Capture the cell that displays the provided text and extract its [X, Y] central coordinate. 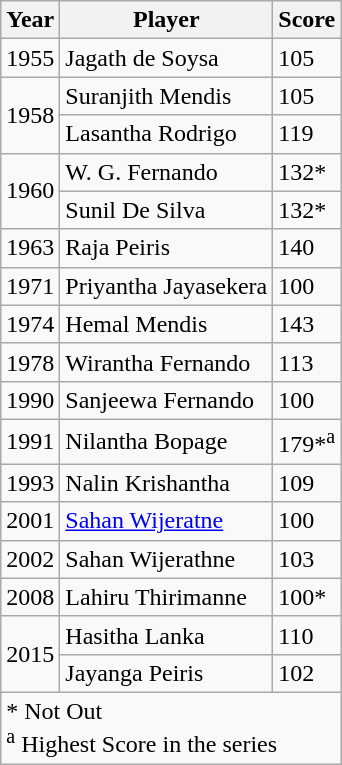
1978 [30, 362]
Sahan Wijerathne [166, 559]
1990 [30, 400]
2002 [30, 559]
Sahan Wijeratne [166, 521]
103 [307, 559]
Wirantha Fernando [166, 362]
143 [307, 324]
Nalin Krishantha [166, 483]
Player [166, 20]
1993 [30, 483]
1991 [30, 442]
179*a [307, 442]
Sanjeewa Fernando [166, 400]
1960 [30, 191]
Lahiru Thirimanne [166, 597]
Hasitha Lanka [166, 635]
2001 [30, 521]
1955 [30, 58]
Lasantha Rodrigo [166, 134]
2015 [30, 654]
1963 [30, 248]
Year [30, 20]
110 [307, 635]
W. G. Fernando [166, 172]
Nilantha Bopage [166, 442]
140 [307, 248]
119 [307, 134]
Score [307, 20]
113 [307, 362]
Raja Peiris [166, 248]
1958 [30, 115]
109 [307, 483]
2008 [30, 597]
Sunil De Silva [166, 210]
100* [307, 597]
1974 [30, 324]
1971 [30, 286]
102 [307, 673]
Hemal Mendis [166, 324]
* Not Out a Highest Score in the series [171, 728]
Jayanga Peiris [166, 673]
Jagath de Soysa [166, 58]
Suranjith Mendis [166, 96]
Priyantha Jayasekera [166, 286]
